Provide the [X, Y] coordinate of the cell's center where the given text is located.  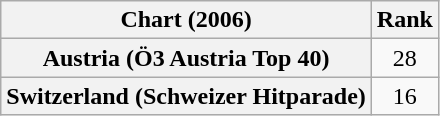
28 [404, 58]
Austria (Ö3 Austria Top 40) [186, 58]
Switzerland (Schweizer Hitparade) [186, 96]
16 [404, 96]
Rank [404, 20]
Chart (2006) [186, 20]
